Locate the cell with the specified text and output its (x, y) center coordinate. 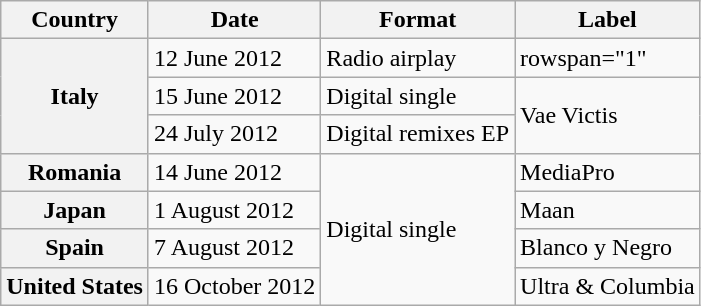
Format (418, 20)
Italy (75, 96)
Romania (75, 172)
14 June 2012 (234, 172)
MediaPro (608, 172)
24 July 2012 (234, 134)
Radio airplay (418, 58)
Digital remixes EP (418, 134)
United States (75, 286)
16 October 2012 (234, 286)
Date (234, 20)
Ultra & Columbia (608, 286)
Blanco y Negro (608, 248)
Vae Victis (608, 115)
Maan (608, 210)
Spain (75, 248)
Label (608, 20)
Japan (75, 210)
7 August 2012 (234, 248)
Country (75, 20)
15 June 2012 (234, 96)
1 August 2012 (234, 210)
rowspan="1" (608, 58)
12 June 2012 (234, 58)
